Provide the [X, Y] coordinate of the cell's center where the given text is located.  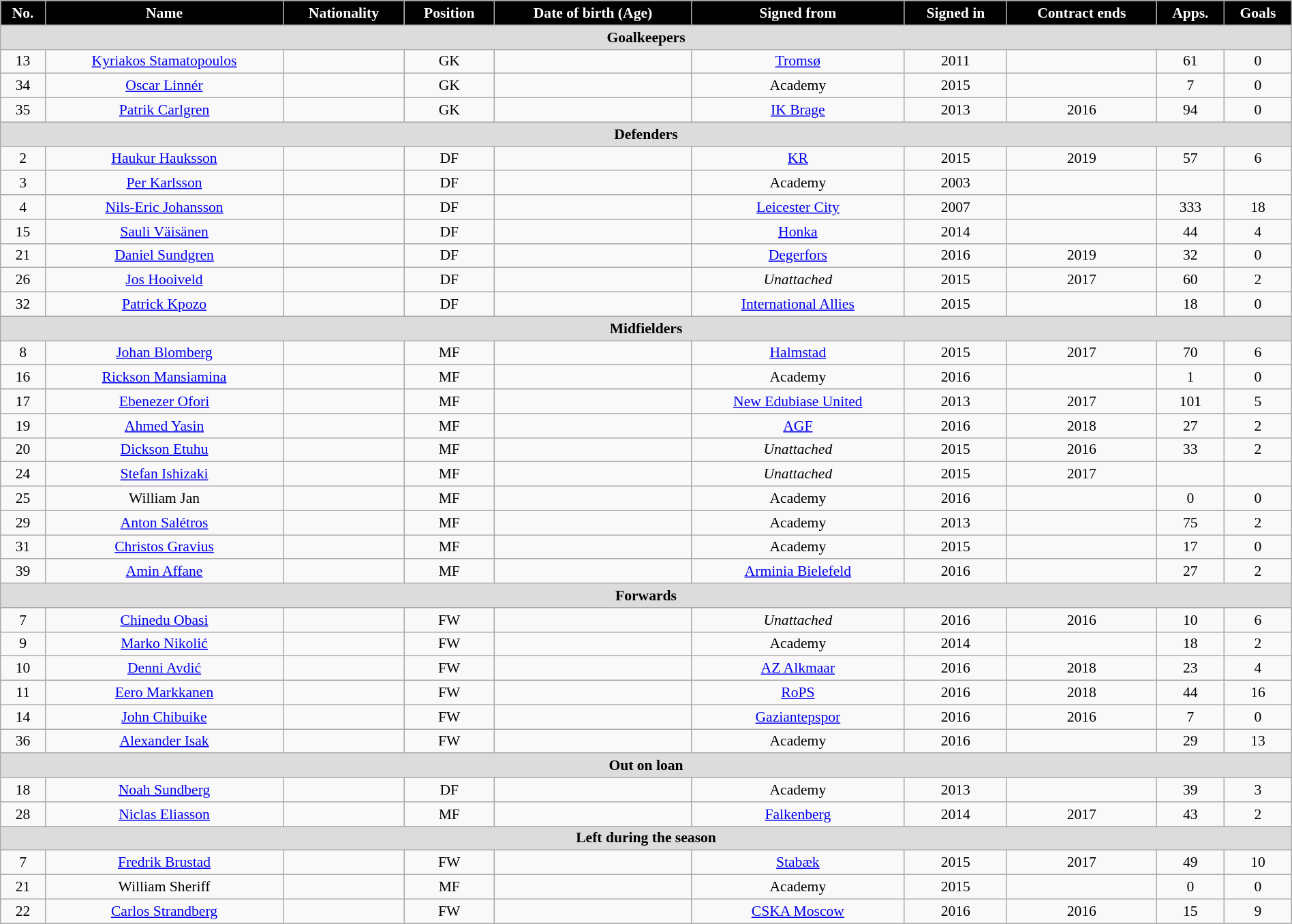
Date of birth (Age) [593, 13]
19 [23, 426]
New Edubiase United [799, 401]
Gaziantepspor [799, 717]
Arminia Bielefeld [799, 572]
Kyriakos Stamatopoulos [164, 61]
Out on loan [646, 766]
2011 [955, 61]
2007 [955, 207]
Alexander Isak [164, 741]
20 [23, 450]
5 [1258, 401]
AZ Alkmaar [799, 668]
Nils-Eric Johansson [164, 207]
333 [1190, 207]
Defenders [646, 134]
24 [23, 474]
Anton Salétros [164, 523]
Stabæk [799, 863]
Fredrik Brustad [164, 863]
International Allies [799, 305]
Position [449, 13]
Oscar Linnér [164, 86]
Haukur Hauksson [164, 159]
57 [1190, 159]
Amin Affane [164, 572]
Goalkeepers [646, 37]
Ahmed Yasin [164, 426]
Goals [1258, 13]
Carlos Strandberg [164, 911]
CSKA Moscow [799, 911]
Contract ends [1081, 13]
43 [1190, 814]
Honka [799, 232]
KR [799, 159]
No. [23, 13]
8 [23, 353]
33 [1190, 450]
Patrick Kpozo [164, 305]
Tromsø [799, 61]
William Sheriff [164, 887]
Signed in [955, 13]
28 [23, 814]
IK Brage [799, 110]
Rickson Mansiamina [164, 378]
Stefan Ishizaki [164, 474]
Eero Markkanen [164, 693]
Jos Hooiveld [164, 280]
Halmstad [799, 353]
49 [1190, 863]
Patrik Carlgren [164, 110]
26 [23, 280]
RoPS [799, 693]
11 [23, 693]
Degerfors [799, 256]
Noah Sundberg [164, 790]
John Chibuike [164, 717]
2003 [955, 183]
35 [23, 110]
36 [23, 741]
14 [23, 717]
31 [23, 547]
Midfielders [646, 328]
1 [1190, 378]
23 [1190, 668]
William Jan [164, 499]
Signed from [799, 13]
60 [1190, 280]
61 [1190, 61]
Left during the season [646, 838]
Marko Nikolić [164, 644]
Forwards [646, 596]
Name [164, 13]
75 [1190, 523]
25 [23, 499]
Ebenezer Ofori [164, 401]
Niclas Eliasson [164, 814]
Apps. [1190, 13]
Denni Avdić [164, 668]
101 [1190, 401]
Sauli Väisänen [164, 232]
Falkenberg [799, 814]
22 [23, 911]
70 [1190, 353]
Per Karlsson [164, 183]
Nationality [343, 13]
94 [1190, 110]
Christos Gravius [164, 547]
Daniel Sundgren [164, 256]
Johan Blomberg [164, 353]
Chinedu Obasi [164, 620]
34 [23, 86]
Dickson Etuhu [164, 450]
AGF [799, 426]
Leicester City [799, 207]
